Capture the cell that displays the provided text and extract its (X, Y) central coordinate. 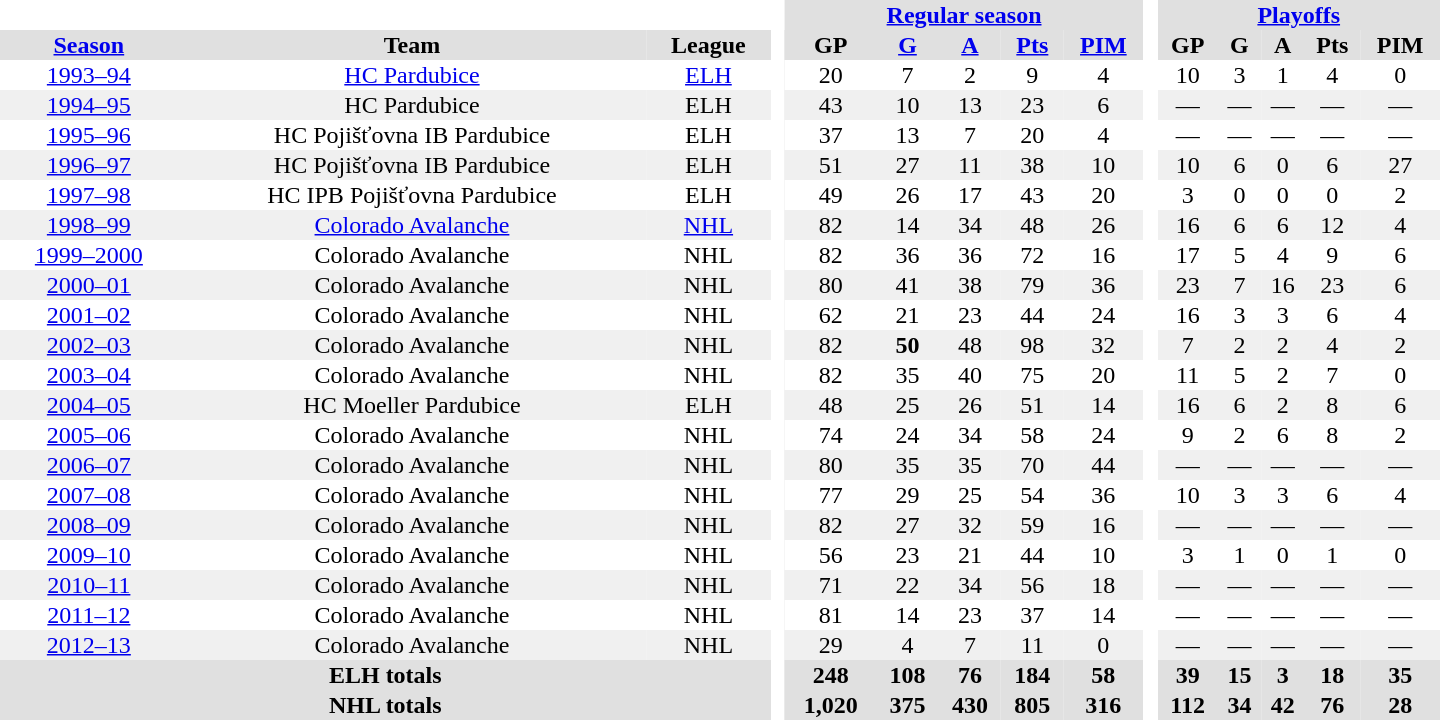
HC IPB Pojišťovna Pardubice (412, 195)
2012–13 (89, 645)
430 (970, 705)
49 (830, 195)
74 (830, 435)
15 (1240, 675)
39 (1187, 675)
42 (1282, 705)
League (708, 45)
62 (830, 315)
41 (907, 285)
40 (970, 375)
1997–98 (89, 195)
Regular season (964, 15)
79 (1032, 285)
2003–04 (89, 375)
2007–08 (89, 495)
2008–09 (89, 525)
2004–05 (89, 405)
22 (907, 585)
184 (1032, 675)
ELH totals (386, 675)
98 (1032, 345)
2005–06 (89, 435)
Playoffs (1298, 15)
112 (1187, 705)
HC Moeller Pardubice (412, 405)
NHL totals (386, 705)
71 (830, 585)
805 (1032, 705)
2006–07 (89, 465)
248 (830, 675)
316 (1104, 705)
72 (1032, 255)
108 (907, 675)
1999–2000 (89, 255)
375 (907, 705)
50 (907, 345)
1993–94 (89, 75)
54 (1032, 495)
12 (1332, 225)
81 (830, 615)
77 (830, 495)
59 (1032, 525)
2010–11 (89, 585)
1,020 (830, 705)
2011–12 (89, 615)
2000–01 (89, 285)
1995–96 (89, 135)
28 (1400, 705)
75 (1032, 375)
70 (1032, 465)
2002–03 (89, 345)
2001–02 (89, 315)
2009–10 (89, 555)
Season (89, 45)
1994–95 (89, 105)
Team (412, 45)
1996–97 (89, 165)
1998–99 (89, 225)
